Return (X, Y) of the center of cell containing provided text 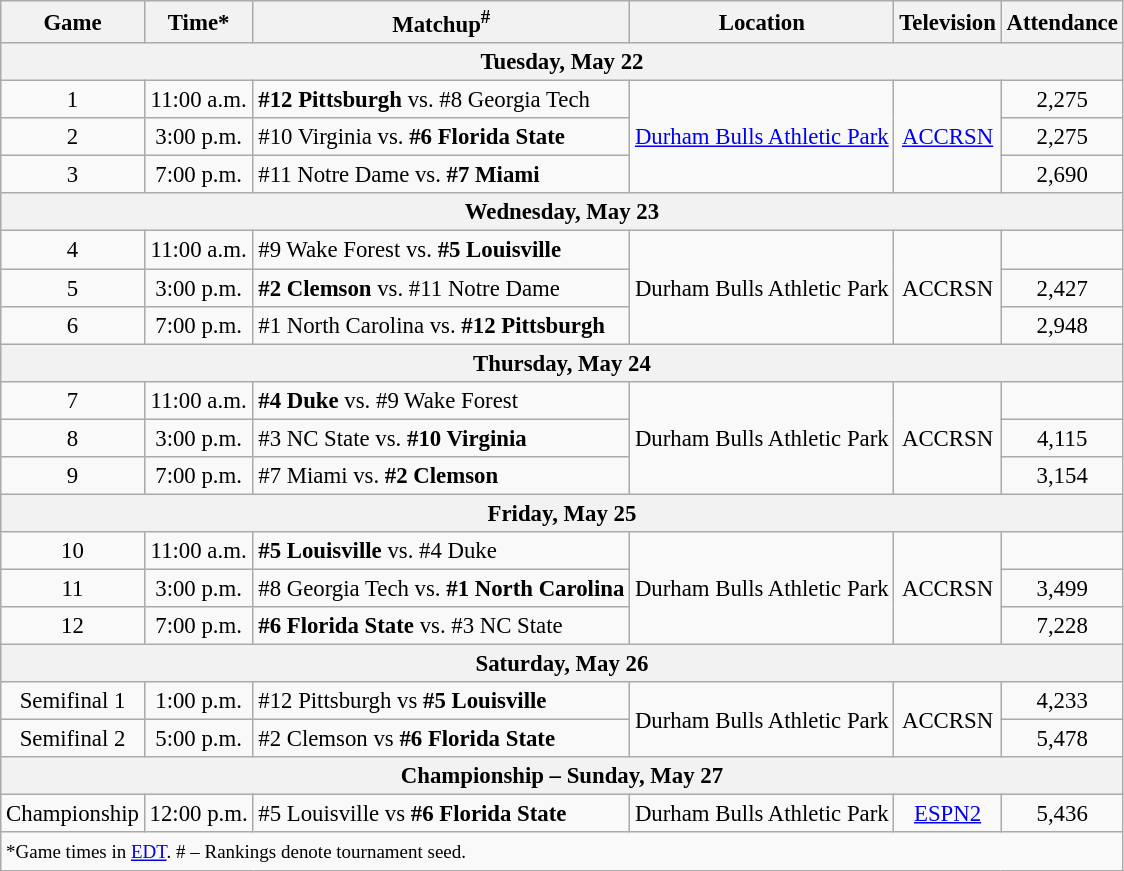
Saturday, May 26 (562, 664)
Game (73, 22)
Semifinal 1 (73, 701)
Wednesday, May 23 (562, 213)
#1 North Carolina vs. #12 Pittsburgh (442, 325)
Location (762, 22)
5 (73, 288)
2,427 (1062, 288)
5:00 p.m. (198, 739)
7 (73, 400)
12 (73, 626)
#2 Clemson vs #6 Florida State (442, 739)
ESPN2 (948, 814)
Matchup# (442, 22)
#2 Clemson vs. #11 Notre Dame (442, 288)
Tuesday, May 22 (562, 62)
8 (73, 438)
12:00 p.m. (198, 814)
6 (73, 325)
10 (73, 551)
Championship – Sunday, May 27 (562, 776)
#12 Pittsburgh vs. #8 Georgia Tech (442, 100)
#9 Wake Forest vs. #5 Louisville (442, 250)
5,436 (1062, 814)
#6 Florida State vs. #3 NC State (442, 626)
#8 Georgia Tech vs. #1 North Carolina (442, 588)
#3 NC State vs. #10 Virginia (442, 438)
#5 Louisville vs #6 Florida State (442, 814)
#4 Duke vs. #9 Wake Forest (442, 400)
4 (73, 250)
#10 Virginia vs. #6 Florida State (442, 137)
4,115 (1062, 438)
11 (73, 588)
Time* (198, 22)
#7 Miami vs. #2 Clemson (442, 476)
Thursday, May 24 (562, 363)
Semifinal 2 (73, 739)
Friday, May 25 (562, 513)
2 (73, 137)
#12 Pittsburgh vs #5 Louisville (442, 701)
Television (948, 22)
1:00 p.m. (198, 701)
Championship (73, 814)
7,228 (1062, 626)
3 (73, 175)
*Game times in EDT. # – Rankings denote tournament seed. (562, 852)
3,154 (1062, 476)
#11 Notre Dame vs. #7 Miami (442, 175)
#5 Louisville vs. #4 Duke (442, 551)
Attendance (1062, 22)
4,233 (1062, 701)
9 (73, 476)
5,478 (1062, 739)
2,690 (1062, 175)
3,499 (1062, 588)
1 (73, 100)
2,948 (1062, 325)
